Extract the [x, y] coordinate from the center of the cell holding the provided text.  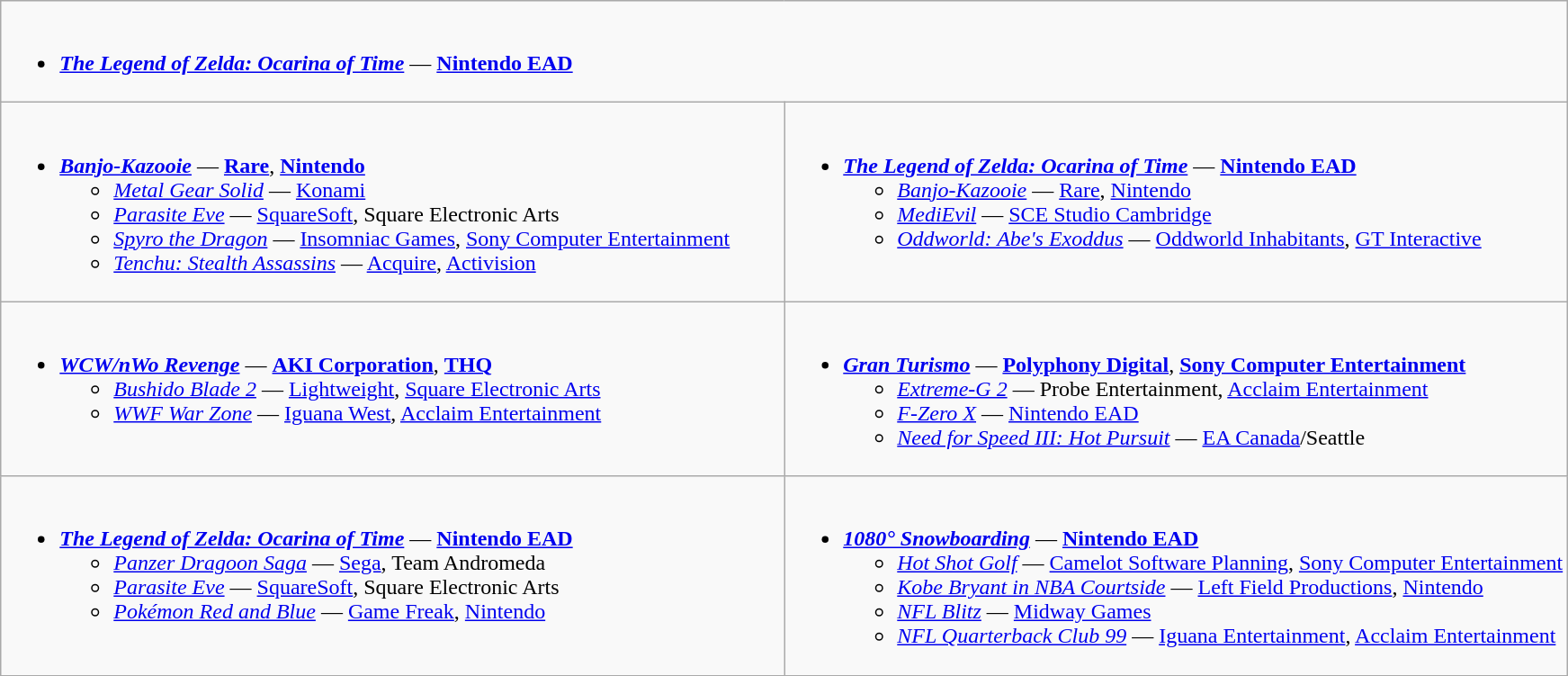
WCW/nWo Revenge — AKI Corporation, THQBushido Blade 2 — Lightweight, Square Electronic ArtsWWF War Zone — Iguana West, Acclaim Entertainment [392, 389]
The Legend of Zelda: Ocarina of Time — Nintendo EAD [784, 52]
